Detect which cell encompasses the target text, then output its [X, Y] center coordinate. 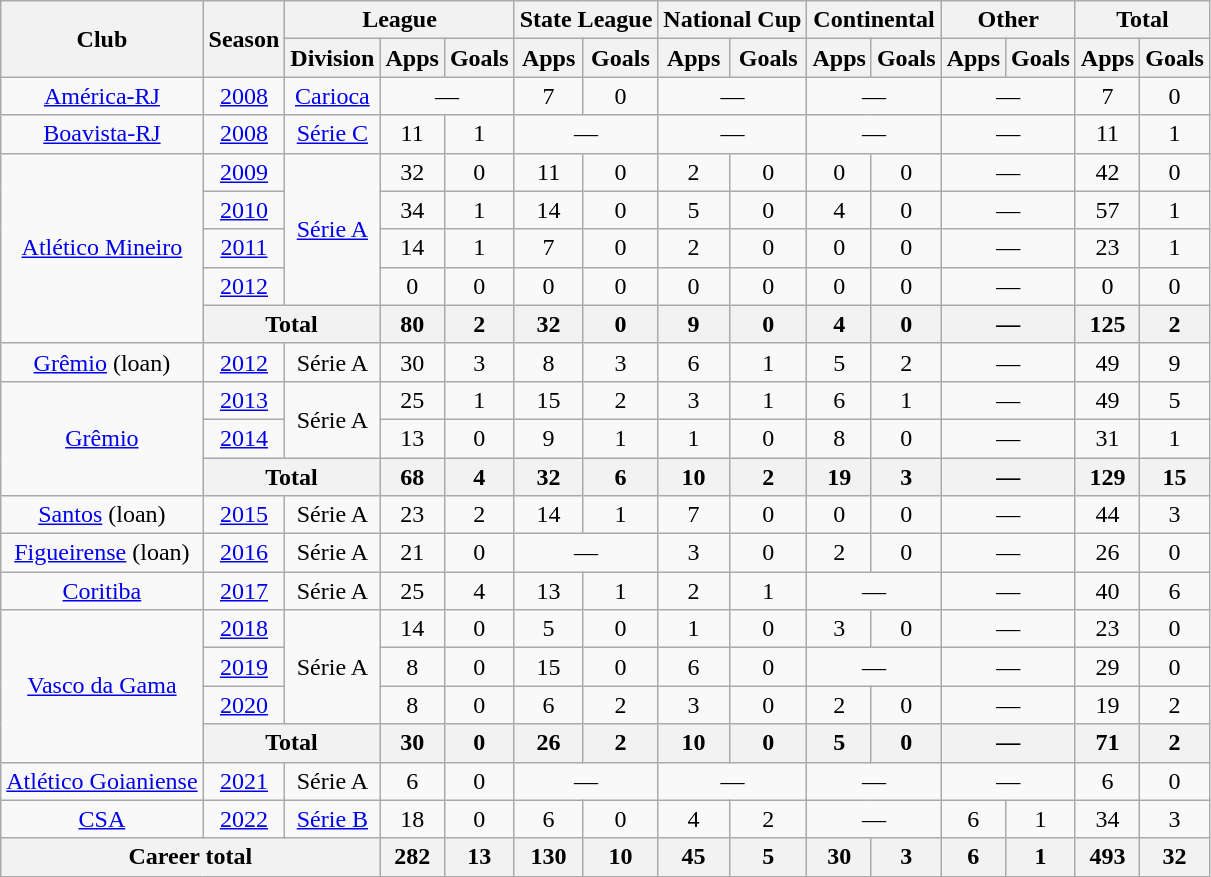
129 [1107, 477]
Career total [190, 857]
Série B [332, 819]
Grêmio (loan) [102, 362]
125 [1107, 324]
71 [1107, 743]
2015 [244, 515]
2009 [244, 172]
2016 [244, 553]
282 [412, 857]
National Cup [732, 20]
29 [1107, 667]
2021 [244, 781]
57 [1107, 210]
Grêmio [102, 438]
2017 [244, 591]
Série C [332, 134]
State League [586, 20]
Boavista-RJ [102, 134]
2022 [244, 819]
Vasco da Gama [102, 686]
CSA [102, 819]
130 [548, 857]
Season [244, 39]
2018 [244, 629]
44 [1107, 515]
Atlético Goianiense [102, 781]
21 [412, 553]
2014 [244, 438]
68 [412, 477]
Atlético Mineiro [102, 248]
493 [1107, 857]
2019 [244, 667]
2010 [244, 210]
40 [1107, 591]
Continental [874, 20]
18 [412, 819]
Club [102, 39]
Carioca [332, 96]
2020 [244, 705]
Coritiba [102, 591]
Santos (loan) [102, 515]
2013 [244, 400]
Division [332, 58]
Other [1008, 20]
42 [1107, 172]
2011 [244, 248]
80 [412, 324]
Figueirense (loan) [102, 553]
League [400, 20]
45 [694, 857]
31 [1107, 438]
América-RJ [102, 96]
